Identify which cell holds the provided text, then report its (x, y) central coordinate. 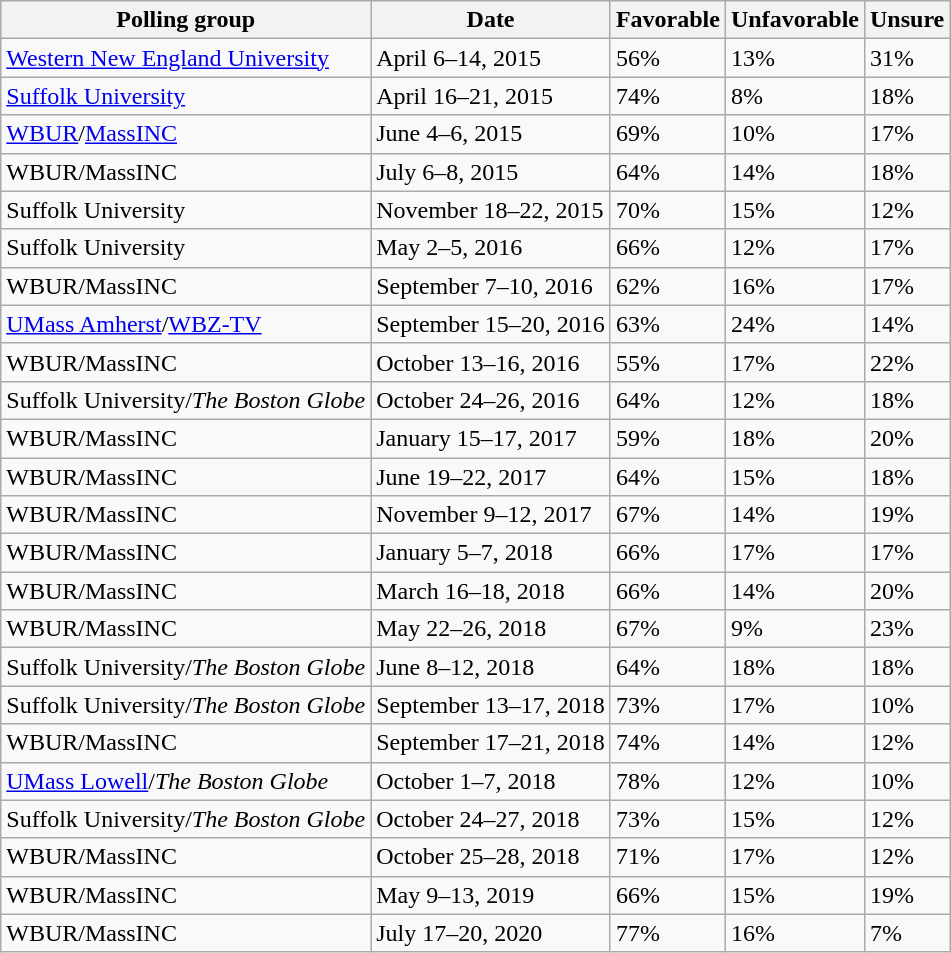
June 8–12, 2018 (491, 667)
June 4–6, 2015 (491, 134)
UMass Amherst/WBZ-TV (186, 324)
9% (794, 629)
77% (668, 933)
Unfavorable (794, 20)
October 25–28, 2018 (491, 857)
June 19–22, 2017 (491, 477)
24% (794, 324)
78% (668, 781)
8% (794, 96)
70% (668, 210)
59% (668, 438)
7% (906, 933)
July 6–8, 2015 (491, 172)
January 15–17, 2017 (491, 438)
March 16–18, 2018 (491, 591)
October 24–27, 2018 (491, 819)
September 15–20, 2016 (491, 324)
22% (906, 362)
October 24–26, 2016 (491, 400)
63% (668, 324)
Polling group (186, 20)
January 5–7, 2018 (491, 553)
56% (668, 58)
April 16–21, 2015 (491, 96)
October 13–16, 2016 (491, 362)
November 18–22, 2015 (491, 210)
May 9–13, 2019 (491, 895)
71% (668, 857)
September 13–17, 2018 (491, 705)
13% (794, 58)
May 22–26, 2018 (491, 629)
April 6–14, 2015 (491, 58)
23% (906, 629)
September 17–21, 2018 (491, 743)
Date (491, 20)
Favorable (668, 20)
September 7–10, 2016 (491, 286)
62% (668, 286)
July 17–20, 2020 (491, 933)
November 9–12, 2017 (491, 515)
55% (668, 362)
May 2–5, 2016 (491, 248)
UMass Lowell/The Boston Globe (186, 781)
69% (668, 134)
31% (906, 58)
Western New England University (186, 58)
Unsure (906, 20)
October 1–7, 2018 (491, 781)
